Find where the given text appears and provide that cell's center as [x, y] coordinate. 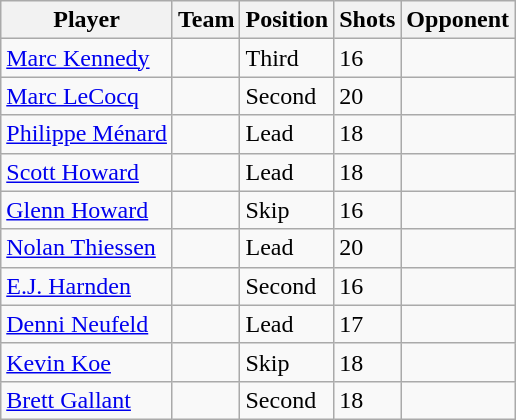
Philippe Ménard [87, 134]
Player [87, 20]
Marc LeCocq [87, 96]
Opponent [458, 20]
Nolan Thiessen [87, 248]
Brett Gallant [87, 400]
Denni Neufeld [87, 324]
17 [368, 324]
Third [287, 58]
Kevin Koe [87, 362]
Scott Howard [87, 172]
Shots [368, 20]
E.J. Harnden [87, 286]
Position [287, 20]
Glenn Howard [87, 210]
Team [206, 20]
Marc Kennedy [87, 58]
